Find where the given text appears and provide that cell's center as (x, y) coordinate. 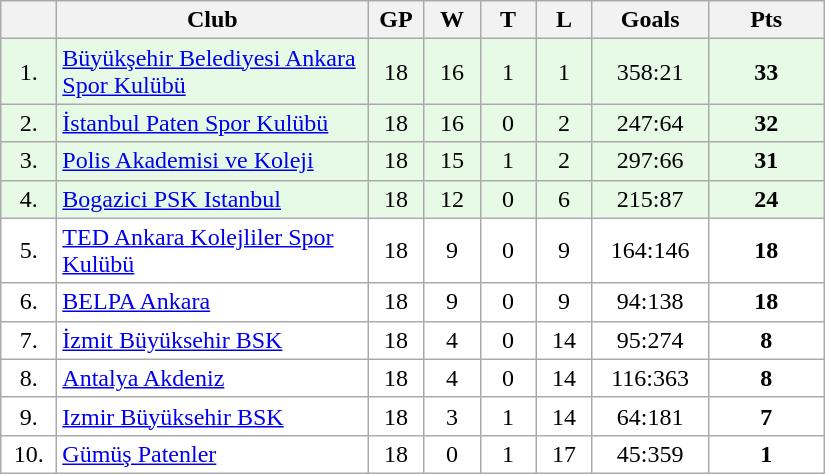
358:21 (650, 72)
BELPA Ankara (212, 302)
Izmir Büyüksehir BSK (212, 416)
64:181 (650, 416)
15 (452, 161)
7 (766, 416)
7. (29, 340)
10. (29, 454)
95:274 (650, 340)
Pts (766, 20)
1. (29, 72)
GP (396, 20)
31 (766, 161)
9. (29, 416)
6. (29, 302)
Gümüş Patenler (212, 454)
Antalya Akdeniz (212, 378)
297:66 (650, 161)
W (452, 20)
İzmit Büyüksehir BSK (212, 340)
Bogazici PSK Istanbul (212, 199)
3 (452, 416)
247:64 (650, 123)
Club (212, 20)
İstanbul Paten Spor Kulübü (212, 123)
24 (766, 199)
32 (766, 123)
164:146 (650, 250)
Polis Akademisi ve Koleji (212, 161)
45:359 (650, 454)
L (564, 20)
6 (564, 199)
Büyükşehir Belediyesi Ankara Spor Kulübü (212, 72)
3. (29, 161)
17 (564, 454)
12 (452, 199)
94:138 (650, 302)
5. (29, 250)
2. (29, 123)
33 (766, 72)
8. (29, 378)
116:363 (650, 378)
TED Ankara Kolejliler Spor Kulübü (212, 250)
215:87 (650, 199)
Goals (650, 20)
4. (29, 199)
T (508, 20)
